Detect which cell encompasses the target text, then output its (X, Y) center coordinate. 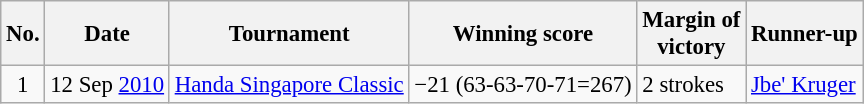
12 Sep 2010 (107, 85)
Jbe' Kruger (804, 85)
Date (107, 34)
−21 (63-63-70-71=267) (523, 85)
No. (23, 34)
2 strokes (692, 85)
Margin ofvictory (692, 34)
Tournament (289, 34)
1 (23, 85)
Handa Singapore Classic (289, 85)
Runner-up (804, 34)
Winning score (523, 34)
